Scan for the cell matching the given text and deliver its (x, y) coordinate at center. 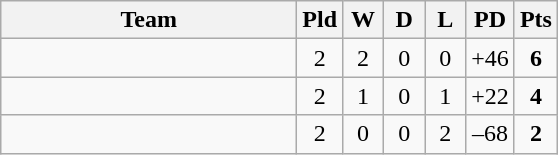
D (404, 20)
Pld (320, 20)
4 (536, 96)
PD (490, 20)
6 (536, 58)
Team (149, 20)
+46 (490, 58)
+22 (490, 96)
W (364, 20)
Pts (536, 20)
L (446, 20)
–68 (490, 134)
